Find where the given text appears and provide that cell's center as (x, y) coordinate. 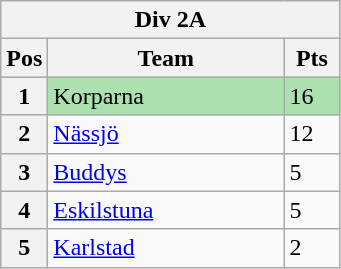
Nässjö (166, 134)
Eskilstuna (166, 210)
Karlstad (166, 248)
3 (24, 172)
Pos (24, 58)
12 (312, 134)
Korparna (166, 96)
16 (312, 96)
Team (166, 58)
Buddys (166, 172)
4 (24, 210)
Pts (312, 58)
Div 2A (170, 20)
1 (24, 96)
